Capture the cell that displays the provided text and extract its [X, Y] central coordinate. 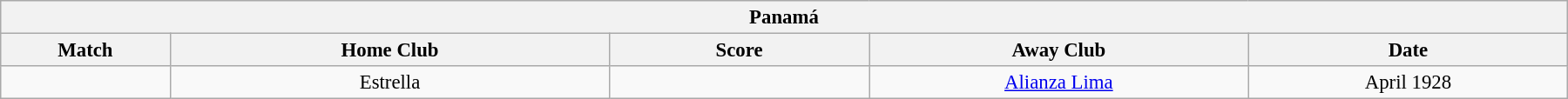
Away Club [1059, 49]
Home Club [390, 49]
Score [739, 49]
Match [85, 49]
Alianza Lima [1059, 82]
Panamá [784, 17]
Estrella [390, 82]
Date [1408, 49]
April 1928 [1408, 82]
